Provide the (X, Y) coordinate of the cell's center where the given text is located.  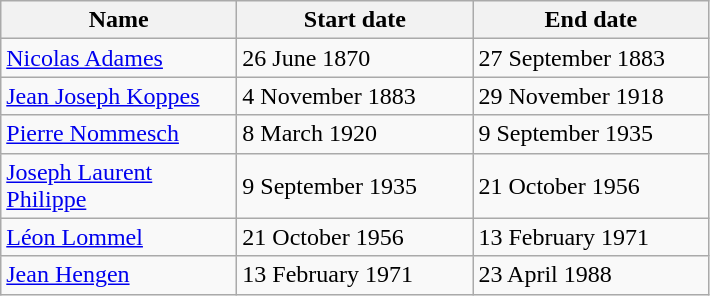
29 November 1918 (591, 96)
Jean Joseph Koppes (119, 96)
Start date (355, 20)
Joseph Laurent Philippe (119, 186)
Léon Lommel (119, 237)
Name (119, 20)
26 June 1870 (355, 58)
8 March 1920 (355, 134)
27 September 1883 (591, 58)
Pierre Nommesch (119, 134)
Nicolas Adames (119, 58)
23 April 1988 (591, 275)
4 November 1883 (355, 96)
End date (591, 20)
Jean Hengen (119, 275)
